From the cell containing the given text, extract its center point as [x, y] coordinate. 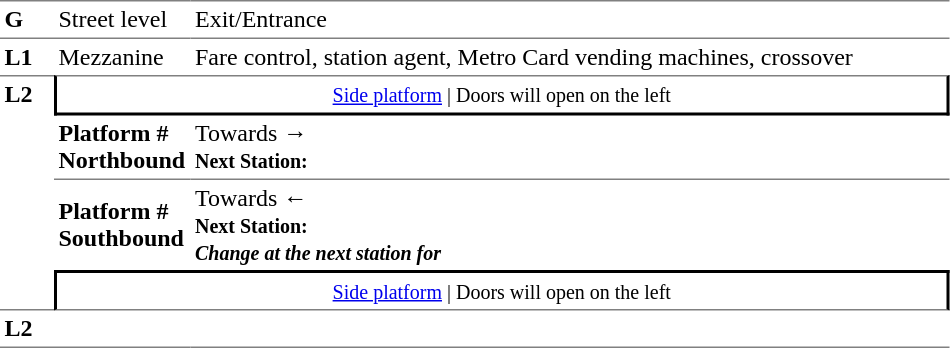
Towards ← Next Station: Change at the next station for [570, 225]
Platform #Southbound [122, 225]
Fare control, station agent, Metro Card vending machines, crossover [570, 57]
Street level [122, 20]
G [27, 20]
Exit/Entrance [570, 20]
Mezzanine [122, 57]
L1 [27, 57]
Towards → Next Station: [570, 148]
Platform #Northbound [122, 148]
